From the cell containing the given text, extract its center point as [X, Y] coordinate. 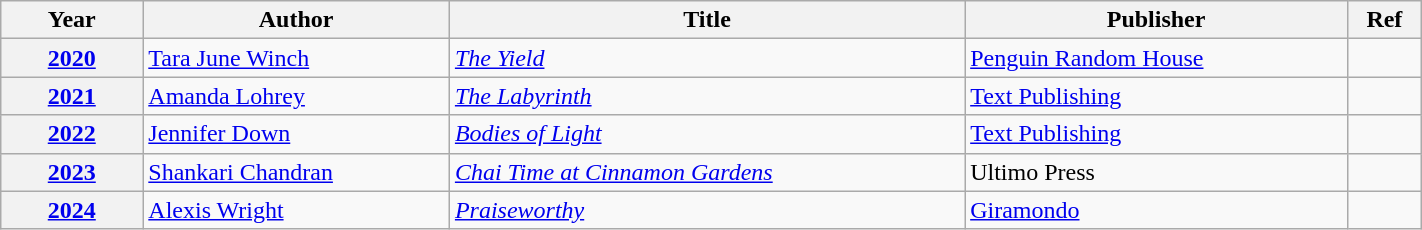
Chai Time at Cinnamon Gardens [706, 172]
2024 [72, 210]
Shankari Chandran [296, 172]
The Labyrinth [706, 96]
Jennifer Down [296, 134]
Ref [1385, 20]
2022 [72, 134]
Title [706, 20]
Amanda Lohrey [296, 96]
2023 [72, 172]
2020 [72, 58]
Author [296, 20]
2021 [72, 96]
Year [72, 20]
Ultimo Press [1156, 172]
Bodies of Light [706, 134]
Publisher [1156, 20]
The Yield [706, 58]
Praiseworthy [706, 210]
Penguin Random House [1156, 58]
Giramondo [1156, 210]
Alexis Wright [296, 210]
Tara June Winch [296, 58]
